Return [x, y] of the center of cell containing provided text 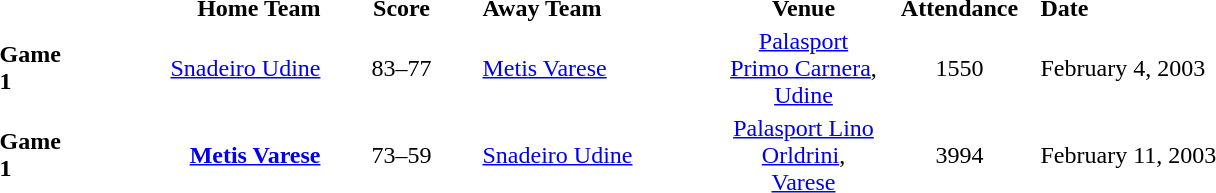
Snadeiro Udine [200, 68]
83–77 [402, 68]
Palasport Primo Carnera, Udine [804, 68]
1550 [960, 68]
Metis Varese [602, 68]
